Pinpoint the cell where the given text exists, returning its (X, Y) midpoint coordinate. 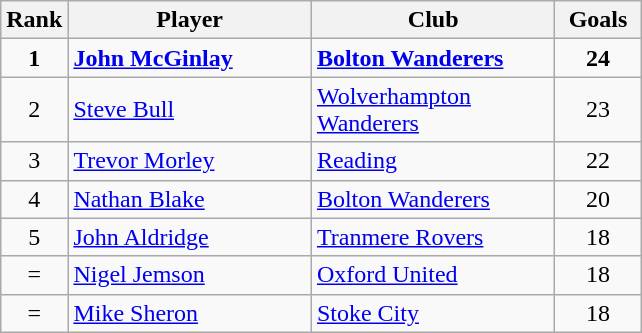
20 (598, 199)
Rank (34, 20)
Mike Sheron (190, 313)
John McGinlay (190, 58)
22 (598, 161)
5 (34, 237)
3 (34, 161)
Reading (433, 161)
Nathan Blake (190, 199)
Goals (598, 20)
Steve Bull (190, 110)
23 (598, 110)
Player (190, 20)
Wolverhampton Wanderers (433, 110)
Trevor Morley (190, 161)
Club (433, 20)
2 (34, 110)
Stoke City (433, 313)
24 (598, 58)
1 (34, 58)
Tranmere Rovers (433, 237)
John Aldridge (190, 237)
Oxford United (433, 275)
4 (34, 199)
Nigel Jemson (190, 275)
